Scan for the cell matching the given text and deliver its (X, Y) coordinate at center. 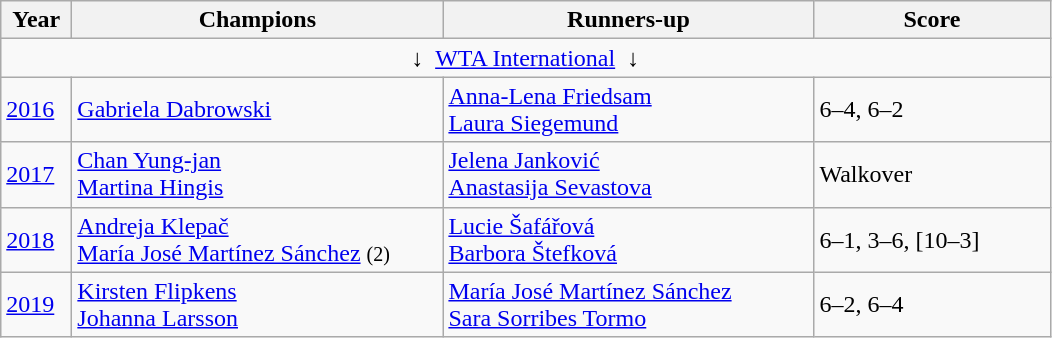
6–4, 6–2 (932, 110)
Jelena Janković Anastasija Sevastova (628, 174)
María José Martínez Sánchez Sara Sorribes Tormo (628, 304)
↓ WTA International ↓ (526, 58)
Walkover (932, 174)
Runners-up (628, 20)
2018 (36, 240)
Lucie Šafářová Barbora Štefková (628, 240)
6–2, 6–4 (932, 304)
Andreja Klepač María José Martínez Sánchez (2) (258, 240)
2017 (36, 174)
2016 (36, 110)
Gabriela Dabrowski (258, 110)
Score (932, 20)
6–1, 3–6, [10–3] (932, 240)
Champions (258, 20)
Chan Yung-jan Martina Hingis (258, 174)
Year (36, 20)
Kirsten Flipkens Johanna Larsson (258, 304)
Anna-Lena Friedsam Laura Siegemund (628, 110)
2019 (36, 304)
